From the cell containing the given text, extract its center point as [X, Y] coordinate. 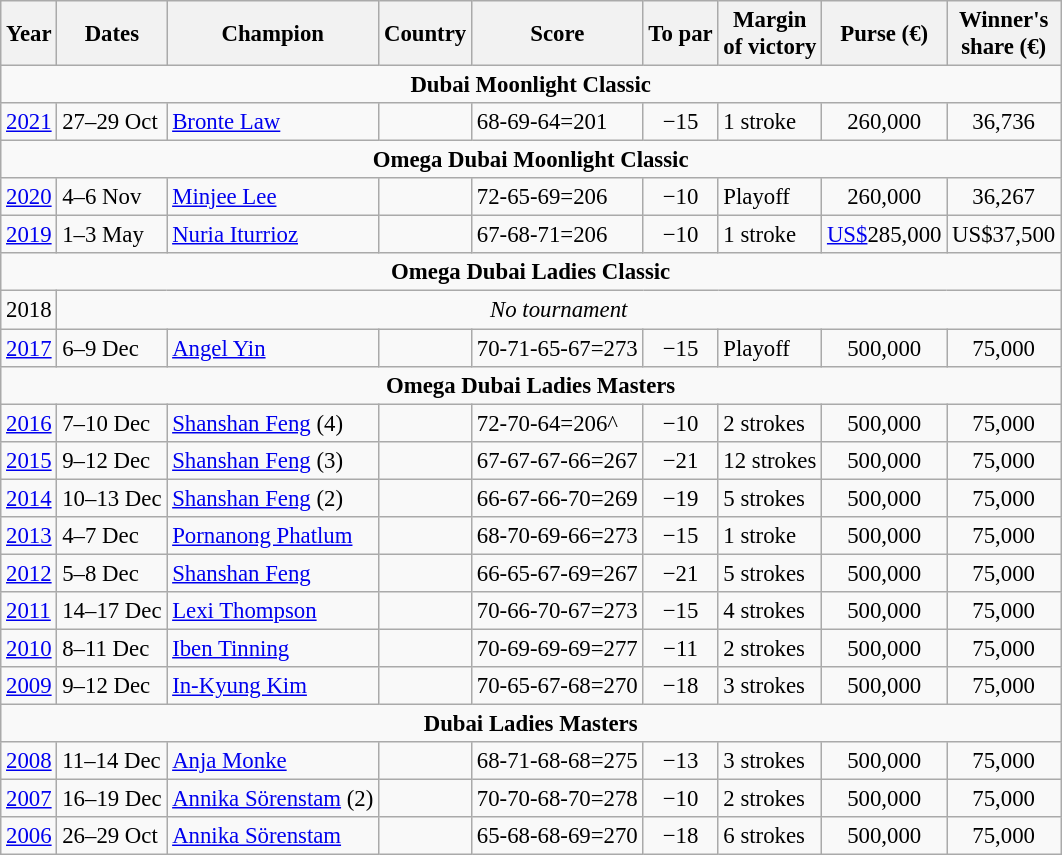
Omega Dubai Ladies Classic [531, 273]
68-70-69-66=273 [558, 536]
Anja Monke [273, 761]
26–29 Oct [112, 836]
Score [558, 34]
2016 [29, 423]
Nuria Iturrioz [273, 235]
Shanshan Feng [273, 573]
67-67-67-66=267 [558, 460]
2012 [29, 573]
10–13 Dec [112, 498]
1–3 May [112, 235]
5–8 Dec [112, 573]
8–11 Dec [112, 648]
Shanshan Feng (3) [273, 460]
Lexi Thompson [273, 611]
36,736 [1004, 122]
2010 [29, 648]
16–19 Dec [112, 799]
Angel Yin [273, 348]
Annika Sörenstam (2) [273, 799]
Iben Tinning [273, 648]
70-65-67-68=270 [558, 686]
36,267 [1004, 197]
Minjee Lee [273, 197]
70-71-65-67=273 [558, 348]
4–7 Dec [112, 536]
68-71-68-68=275 [558, 761]
4–6 Nov [112, 197]
2020 [29, 197]
27–29 Oct [112, 122]
4 strokes [770, 611]
Purse (€) [884, 34]
Dubai Moonlight Classic [531, 85]
12 strokes [770, 460]
6–9 Dec [112, 348]
2015 [29, 460]
−11 [680, 648]
US$285,000 [884, 235]
14–17 Dec [112, 611]
Pornanong Phatlum [273, 536]
Country [426, 34]
To par [680, 34]
Omega Dubai Ladies Masters [531, 385]
2014 [29, 498]
Annika Sörenstam [273, 836]
In-Kyung Kim [273, 686]
Shanshan Feng (4) [273, 423]
2018 [29, 310]
2013 [29, 536]
66-65-67-69=267 [558, 573]
Dates [112, 34]
72-65-69=206 [558, 197]
6 strokes [770, 836]
−13 [680, 761]
11–14 Dec [112, 761]
Omega Dubai Moonlight Classic [531, 160]
68-69-64=201 [558, 122]
Champion [273, 34]
2006 [29, 836]
Year [29, 34]
2007 [29, 799]
Bronte Law [273, 122]
Margin of victory [770, 34]
2017 [29, 348]
US$37,500 [1004, 235]
66-67-66-70=269 [558, 498]
2011 [29, 611]
−19 [680, 498]
Dubai Ladies Masters [531, 724]
2008 [29, 761]
70-69-69-69=277 [558, 648]
No tournament [559, 310]
70-70-68-70=278 [558, 799]
Winner'sshare (€) [1004, 34]
67-68-71=206 [558, 235]
2009 [29, 686]
65-68-68-69=270 [558, 836]
2019 [29, 235]
Shanshan Feng (2) [273, 498]
72-70-64=206^ [558, 423]
70-66-70-67=273 [558, 611]
2021 [29, 122]
7–10 Dec [112, 423]
